Find where the given text appears and provide that cell's center as (x, y) coordinate. 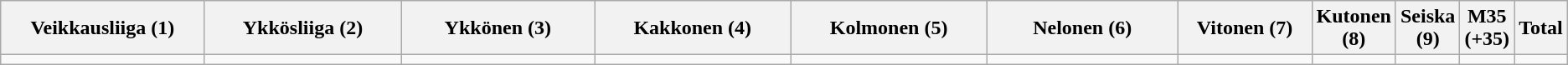
Seiska (9) (1427, 28)
Kolmonen (5) (889, 28)
Vitonen (7) (1245, 28)
Total (1541, 28)
Veikkausliiga (1) (102, 28)
Nelonen (6) (1082, 28)
M35 (+35) (1488, 28)
Ykkönen (3) (498, 28)
Ykkösliiga (2) (303, 28)
Kakkonen (4) (693, 28)
Kutonen (8) (1354, 28)
